From the cell containing the given text, extract its center point as [X, Y] coordinate. 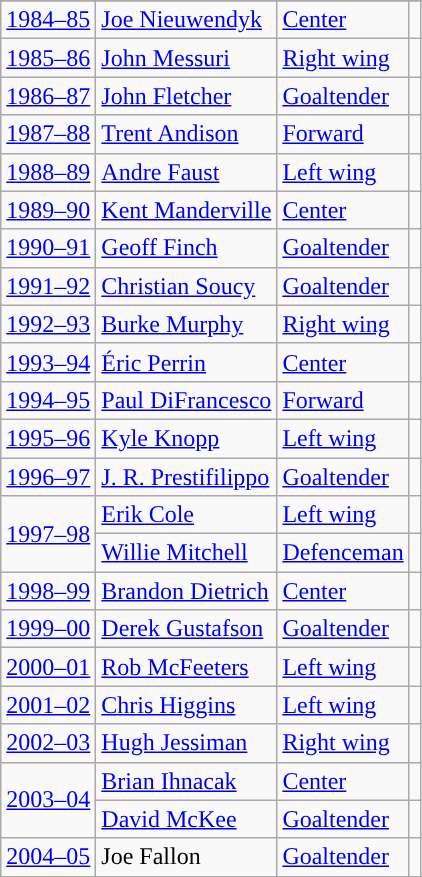
1998–99 [48, 591]
Éric Perrin [186, 362]
Hugh Jessiman [186, 743]
Brian Ihnacak [186, 781]
1990–91 [48, 248]
1993–94 [48, 362]
1986–87 [48, 96]
1984–85 [48, 20]
John Fletcher [186, 96]
Chris Higgins [186, 705]
1989–90 [48, 210]
Derek Gustafson [186, 629]
Brandon Dietrich [186, 591]
1994–95 [48, 400]
Willie Mitchell [186, 553]
1991–92 [48, 286]
1997–98 [48, 534]
1995–96 [48, 438]
Defenceman [343, 553]
2000–01 [48, 667]
Rob McFeeters [186, 667]
1988–89 [48, 172]
1987–88 [48, 134]
Burke Murphy [186, 324]
1999–00 [48, 629]
Geoff Finch [186, 248]
2004–05 [48, 857]
J. R. Prestifilippo [186, 477]
Erik Cole [186, 515]
Joe Nieuwendyk [186, 20]
Trent Andison [186, 134]
2002–03 [48, 743]
2001–02 [48, 705]
Kyle Knopp [186, 438]
David McKee [186, 819]
Christian Soucy [186, 286]
1992–93 [48, 324]
Joe Fallon [186, 857]
Andre Faust [186, 172]
Paul DiFrancesco [186, 400]
1985–86 [48, 58]
John Messuri [186, 58]
1996–97 [48, 477]
2003–04 [48, 800]
Kent Manderville [186, 210]
